Output the (X, Y) coordinate of the center of the cell containing the given text.  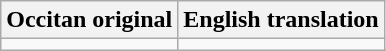
English translation (281, 20)
Occitan original (90, 20)
